Return the (X, Y) coordinate for the center point of the cell that contains the specified text.  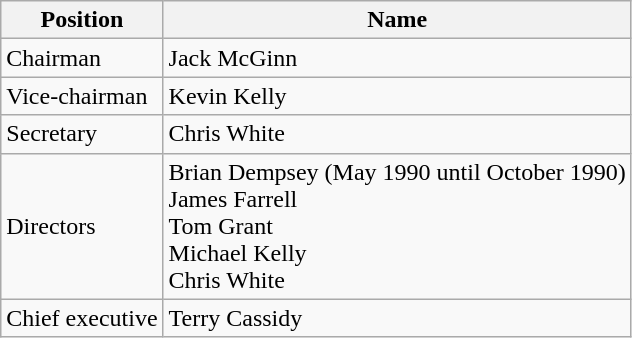
Kevin Kelly (397, 96)
Directors (82, 226)
Jack McGinn (397, 58)
Secretary (82, 134)
Vice-chairman (82, 96)
Position (82, 20)
Chief executive (82, 318)
Chairman (82, 58)
Brian Dempsey (May 1990 until October 1990)James FarrellTom GrantMichael KellyChris White (397, 226)
Name (397, 20)
Chris White (397, 134)
Terry Cassidy (397, 318)
